Pinpoint the cell where the given text exists, returning its (X, Y) midpoint coordinate. 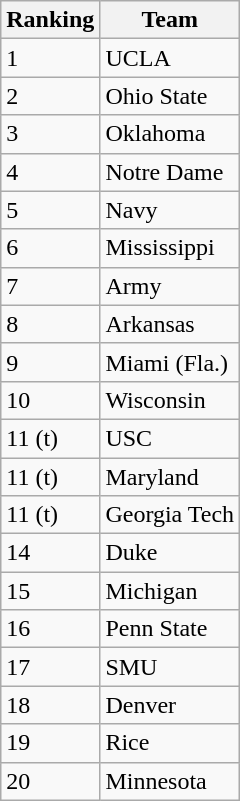
SMU (170, 667)
6 (50, 248)
Notre Dame (170, 172)
19 (50, 743)
Miami (Fla.) (170, 362)
Navy (170, 210)
14 (50, 553)
Denver (170, 705)
16 (50, 629)
Minnesota (170, 781)
17 (50, 667)
Ranking (50, 20)
9 (50, 362)
Duke (170, 553)
Maryland (170, 477)
Georgia Tech (170, 515)
Oklahoma (170, 134)
USC (170, 438)
Mississippi (170, 248)
Team (170, 20)
8 (50, 324)
2 (50, 96)
7 (50, 286)
20 (50, 781)
Arkansas (170, 324)
10 (50, 400)
Wisconsin (170, 400)
UCLA (170, 58)
Penn State (170, 629)
Army (170, 286)
Rice (170, 743)
3 (50, 134)
Michigan (170, 591)
18 (50, 705)
1 (50, 58)
15 (50, 591)
Ohio State (170, 96)
5 (50, 210)
4 (50, 172)
